Provide the [x, y] coordinate of the cell's center where the given text is located.  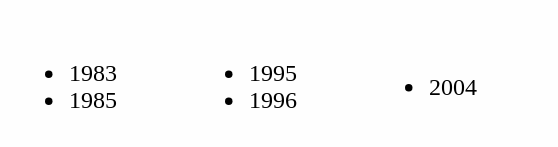
2004 [424, 74]
19951996 [244, 74]
19831985 [64, 74]
